Return (X, Y) of the center of cell containing provided text 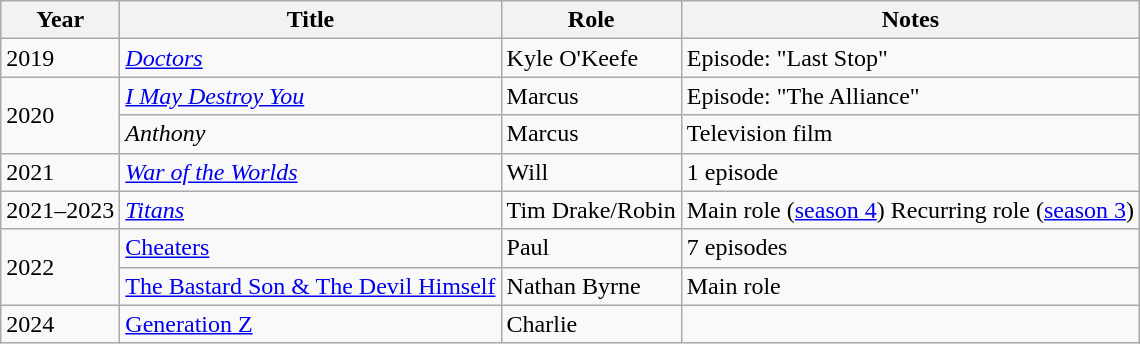
Paul (591, 248)
Nathan Byrne (591, 286)
Title (310, 20)
Television film (910, 134)
Titans (310, 210)
Kyle O'Keefe (591, 58)
Anthony (310, 134)
Generation Z (310, 324)
2024 (60, 324)
2022 (60, 267)
1 episode (910, 172)
Will (591, 172)
Main role (season 4) Recurring role (season 3) (910, 210)
Charlie (591, 324)
Main role (910, 286)
2021–2023 (60, 210)
I May Destroy You (310, 96)
Role (591, 20)
The Bastard Son & The Devil Himself (310, 286)
Notes (910, 20)
Tim Drake/Robin (591, 210)
Year (60, 20)
Doctors (310, 58)
7 episodes (910, 248)
War of the Worlds (310, 172)
Cheaters (310, 248)
2020 (60, 115)
Episode: "Last Stop" (910, 58)
2019 (60, 58)
Episode: "The Alliance" (910, 96)
2021 (60, 172)
